For the text-containing cell, return its midpoint in (X, Y) coordinate format. 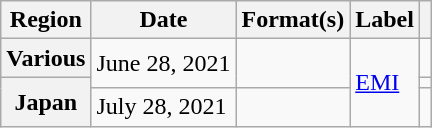
Region (46, 20)
EMI (385, 82)
Format(s) (293, 20)
Label (385, 20)
Various (46, 58)
Date (164, 20)
Japan (46, 102)
June 28, 2021 (164, 64)
July 28, 2021 (164, 107)
